Determine the (x, y) coordinate at the center of the cell enclosing the given text.  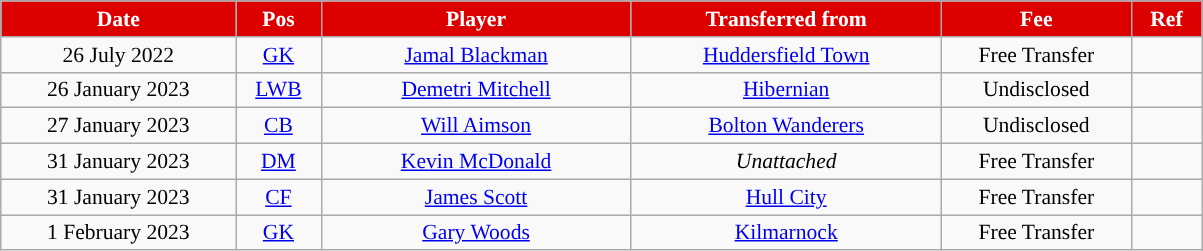
Jamal Blackman (476, 55)
Transferred from (786, 19)
Ref (1166, 19)
Date (118, 19)
Hull City (786, 197)
Unattached (786, 162)
Pos (278, 19)
26 January 2023 (118, 90)
1 February 2023 (118, 233)
CF (278, 197)
DM (278, 162)
Kevin McDonald (476, 162)
Will Aimson (476, 126)
Huddersfield Town (786, 55)
Player (476, 19)
Gary Woods (476, 233)
Fee (1036, 19)
26 July 2022 (118, 55)
Bolton Wanderers (786, 126)
Kilmarnock (786, 233)
Hibernian (786, 90)
27 January 2023 (118, 126)
CB (278, 126)
James Scott (476, 197)
LWB (278, 90)
Demetri Mitchell (476, 90)
